For the text-containing cell, return its midpoint in [X, Y] coordinate format. 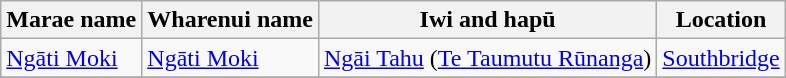
Location [721, 20]
Ngāi Tahu (Te Taumutu Rūnanga) [487, 58]
Southbridge [721, 58]
Marae name [72, 20]
Iwi and hapū [487, 20]
Wharenui name [230, 20]
